Capture the cell that displays the provided text and extract its [x, y] central coordinate. 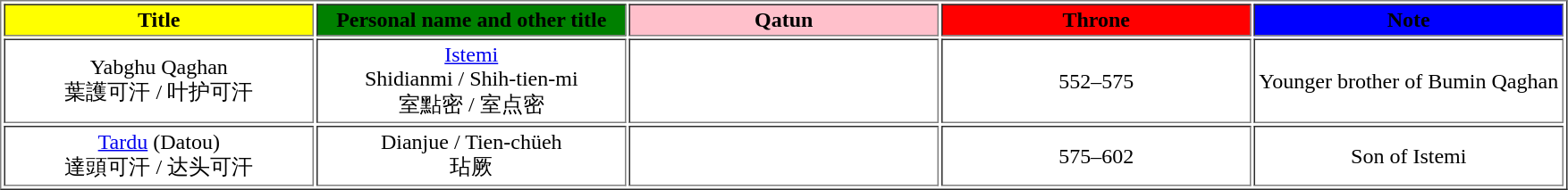
Note [1408, 20]
Son of Istemi [1408, 156]
Dianjue / Tien-chüeh玷厥 [471, 156]
Qatun [784, 20]
Tardu (Datou)達頭可汗 / 达头可汗 [158, 156]
575–602 [1096, 156]
Yabghu Qaghan葉護可汗 / 叶护可汗 [158, 81]
IstemiShidianmi / Shih-tien-mi室點密 / 室点密 [471, 81]
Throne [1096, 20]
Title [158, 20]
Younger brother of Bumin Qaghan [1408, 81]
552–575 [1096, 81]
Personal name and other title [471, 20]
